Find where the given text appears and provide that cell's center as (x, y) coordinate. 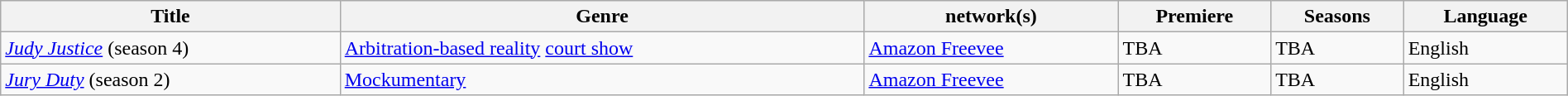
Genre (602, 17)
Premiere (1194, 17)
Title (170, 17)
Jury Duty (season 2) (170, 79)
Seasons (1337, 17)
Arbitration-based reality court show (602, 48)
Language (1485, 17)
Mockumentary (602, 79)
Judy Justice (season 4) (170, 48)
network(s) (991, 17)
